Extract the [x, y] coordinate from the center of the cell holding the provided text.  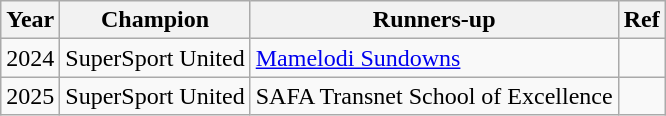
2025 [30, 96]
Ref [642, 20]
SAFA Transnet School of Excellence [434, 96]
Runners-up [434, 20]
2024 [30, 58]
Year [30, 20]
Mamelodi Sundowns [434, 58]
Champion [155, 20]
